Locate the cell with the specified text and output its (X, Y) center coordinate. 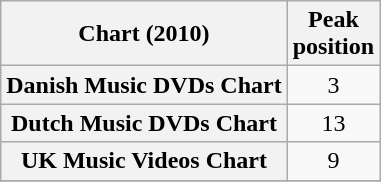
Dutch Music DVDs Chart (144, 123)
Danish Music DVDs Chart (144, 85)
3 (333, 85)
Chart (2010) (144, 34)
UK Music Videos Chart (144, 161)
9 (333, 161)
Peakposition (333, 34)
13 (333, 123)
